Return the [x, y] coordinate for the center point of the cell that contains the specified text.  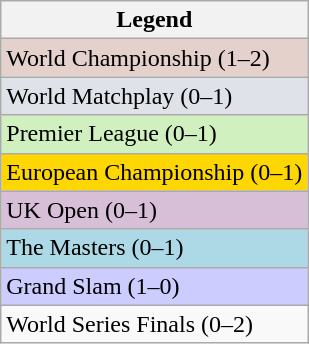
Legend [154, 20]
European Championship (0–1) [154, 172]
Premier League (0–1) [154, 134]
World Matchplay (0–1) [154, 96]
The Masters (0–1) [154, 248]
Grand Slam (1–0) [154, 286]
World Series Finals (0–2) [154, 324]
World Championship (1–2) [154, 58]
UK Open (0–1) [154, 210]
